Determine the (X, Y) coordinate at the center of the cell enclosing the given text.  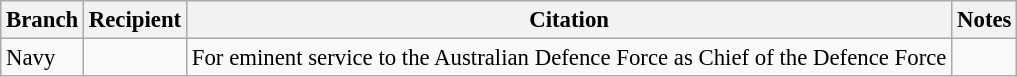
Branch (42, 20)
Recipient (136, 20)
Navy (42, 58)
Notes (984, 20)
For eminent service to the Australian Defence Force as Chief of the Defence Force (568, 58)
Citation (568, 20)
